Extract the [x, y] coordinate from the center of the cell holding the provided text.  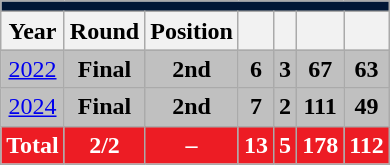
Total [33, 145]
67 [320, 69]
2/2 [104, 145]
178 [320, 145]
2024 [33, 107]
2022 [33, 69]
Round [104, 31]
7 [256, 107]
3 [286, 69]
13 [256, 145]
Position [192, 31]
5 [286, 145]
2 [286, 107]
6 [256, 69]
112 [367, 145]
Year [33, 31]
– [192, 145]
111 [320, 107]
49 [367, 107]
63 [367, 69]
